Output the (x, y) coordinate of the center of the cell containing the given text.  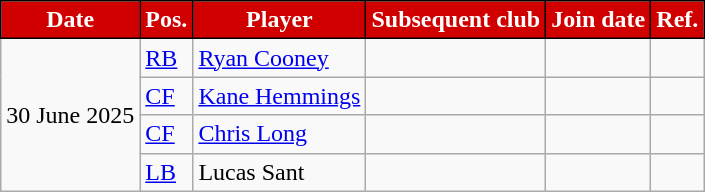
Chris Long (280, 134)
Player (280, 20)
RB (166, 58)
Lucas Sant (280, 172)
30 June 2025 (70, 115)
Kane Hemmings (280, 96)
Date (70, 20)
Subsequent club (456, 20)
Ref. (678, 20)
Ryan Cooney (280, 58)
LB (166, 172)
Join date (598, 20)
Pos. (166, 20)
